Find where the given text appears and provide that cell's center as (X, Y) coordinate. 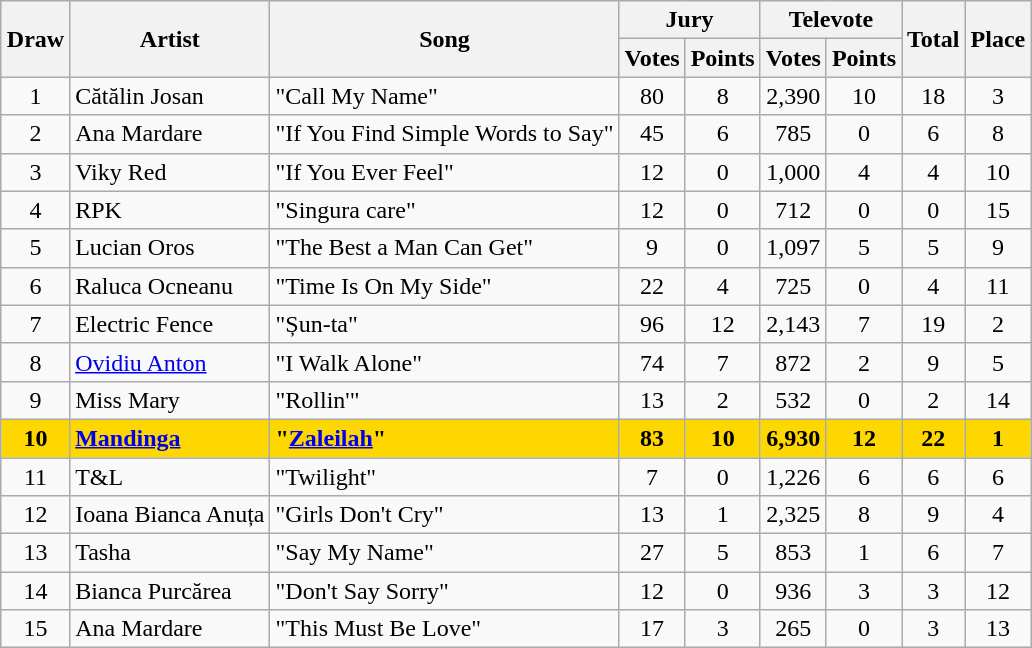
Viky Red (170, 172)
27 (652, 553)
936 (793, 591)
Artist (170, 39)
Televote (830, 20)
Ioana Bianca Anuța (170, 515)
T&L (170, 477)
74 (652, 362)
1,097 (793, 248)
"Singura care" (444, 210)
Electric Fence (170, 324)
725 (793, 286)
"Rollin'" (444, 400)
"Don't Say Sorry" (444, 591)
6,930 (793, 438)
853 (793, 553)
Draw (35, 39)
18 (934, 96)
785 (793, 134)
Bianca Purcărea (170, 591)
Mandinga (170, 438)
80 (652, 96)
"Say My Name" (444, 553)
"The Best a Man Can Get" (444, 248)
712 (793, 210)
265 (793, 629)
"If You Find Simple Words to Say" (444, 134)
Lucian Oros (170, 248)
83 (652, 438)
Tasha (170, 553)
Raluca Ocneanu (170, 286)
"Șun-ta" (444, 324)
45 (652, 134)
19 (934, 324)
2,325 (793, 515)
17 (652, 629)
96 (652, 324)
Place (998, 39)
"Call My Name" (444, 96)
Ovidiu Anton (170, 362)
Song (444, 39)
RPK (170, 210)
"Time Is On My Side" (444, 286)
"This Must Be Love" (444, 629)
Jury (690, 20)
872 (793, 362)
Cătălin Josan (170, 96)
Miss Mary (170, 400)
"I Walk Alone" (444, 362)
1,000 (793, 172)
"Zaleilah" (444, 438)
"Twilight" (444, 477)
2,143 (793, 324)
"Girls Don't Cry" (444, 515)
Total (934, 39)
532 (793, 400)
2,390 (793, 96)
"If You Ever Feel" (444, 172)
1,226 (793, 477)
